Determine the [X, Y] coordinate at the center of the cell enclosing the given text.  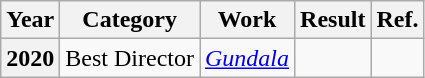
Category [130, 20]
Ref. [398, 20]
Gundala [248, 58]
2020 [30, 58]
Work [248, 20]
Year [30, 20]
Best Director [130, 58]
Result [333, 20]
